Scan for the cell matching the given text and deliver its (x, y) coordinate at center. 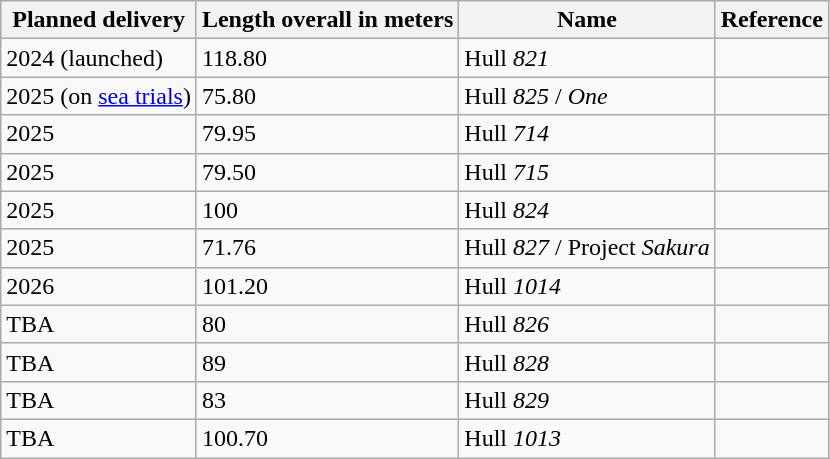
2026 (99, 286)
Hull 1013 (587, 438)
100.70 (327, 438)
Name (587, 20)
118.80 (327, 58)
101.20 (327, 286)
100 (327, 210)
79.95 (327, 134)
Hull 715 (587, 172)
Hull 826 (587, 324)
89 (327, 362)
Hull 827 / Project Sakura (587, 248)
Hull 825 / One (587, 96)
Planned delivery (99, 20)
Hull 714 (587, 134)
83 (327, 400)
Hull 1014 (587, 286)
Hull 824 (587, 210)
2024 (launched) (99, 58)
79.50 (327, 172)
71.76 (327, 248)
Hull 829 (587, 400)
80 (327, 324)
2025 (on sea trials) (99, 96)
Reference (772, 20)
75.80 (327, 96)
Length overall in meters (327, 20)
Hull 821 (587, 58)
Hull 828 (587, 362)
